Identify which cell holds the provided text, then report its (x, y) central coordinate. 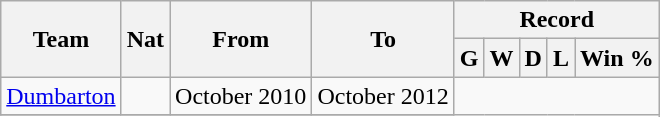
D (533, 58)
L (560, 58)
G (469, 58)
October 2010 (241, 96)
Nat (145, 39)
W (502, 58)
From (241, 39)
Record (556, 20)
Dumbarton (61, 96)
October 2012 (383, 96)
To (383, 39)
Win % (618, 58)
Team (61, 39)
